Determine the [X, Y] coordinate at the center of the cell enclosing the given text.  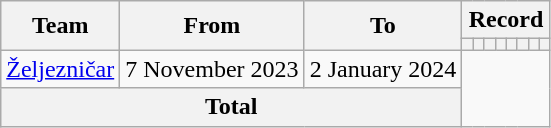
From [212, 26]
To [383, 26]
2 January 2024 [383, 69]
Total [232, 107]
7 November 2023 [212, 69]
Team [60, 26]
Record [506, 20]
Željezničar [60, 69]
